From the cell containing the given text, extract its center point as [x, y] coordinate. 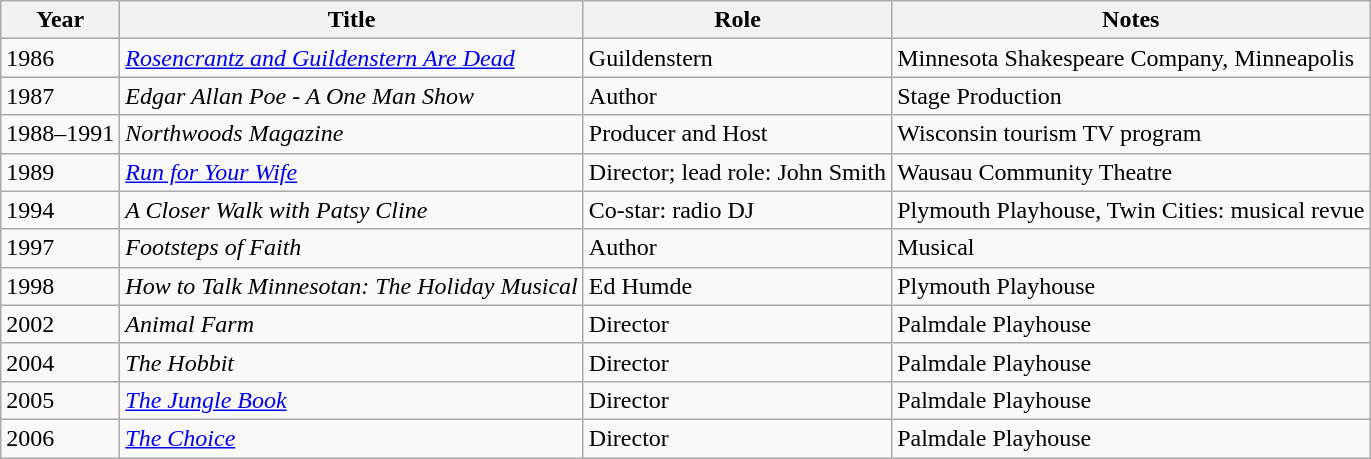
Notes [1131, 20]
Year [60, 20]
2004 [60, 362]
Guildenstern [737, 58]
1986 [60, 58]
Musical [1131, 248]
Co-star: radio DJ [737, 210]
1987 [60, 96]
1997 [60, 248]
Plymouth Playhouse, Twin Cities: musical revue [1131, 210]
1989 [60, 172]
Edgar Allan Poe - A One Man Show [352, 96]
How to Talk Minnesotan: The Holiday Musical [352, 286]
Role [737, 20]
Director; lead role: John Smith [737, 172]
A Closer Walk with Patsy Cline [352, 210]
Ed Humde [737, 286]
Northwoods Magazine [352, 134]
Wisconsin tourism TV program [1131, 134]
2002 [60, 324]
1998 [60, 286]
Wausau Community Theatre [1131, 172]
1988–1991 [60, 134]
Producer and Host [737, 134]
Run for Your Wife [352, 172]
Title [352, 20]
The Jungle Book [352, 400]
The Choice [352, 438]
Rosencrantz and Guildenstern Are Dead [352, 58]
2005 [60, 400]
Footsteps of Faith [352, 248]
1994 [60, 210]
2006 [60, 438]
Plymouth Playhouse [1131, 286]
Animal Farm [352, 324]
The Hobbit [352, 362]
Minnesota Shakespeare Company, Minneapolis [1131, 58]
Stage Production [1131, 96]
